Locate the cell with the specified text and output its (x, y) center coordinate. 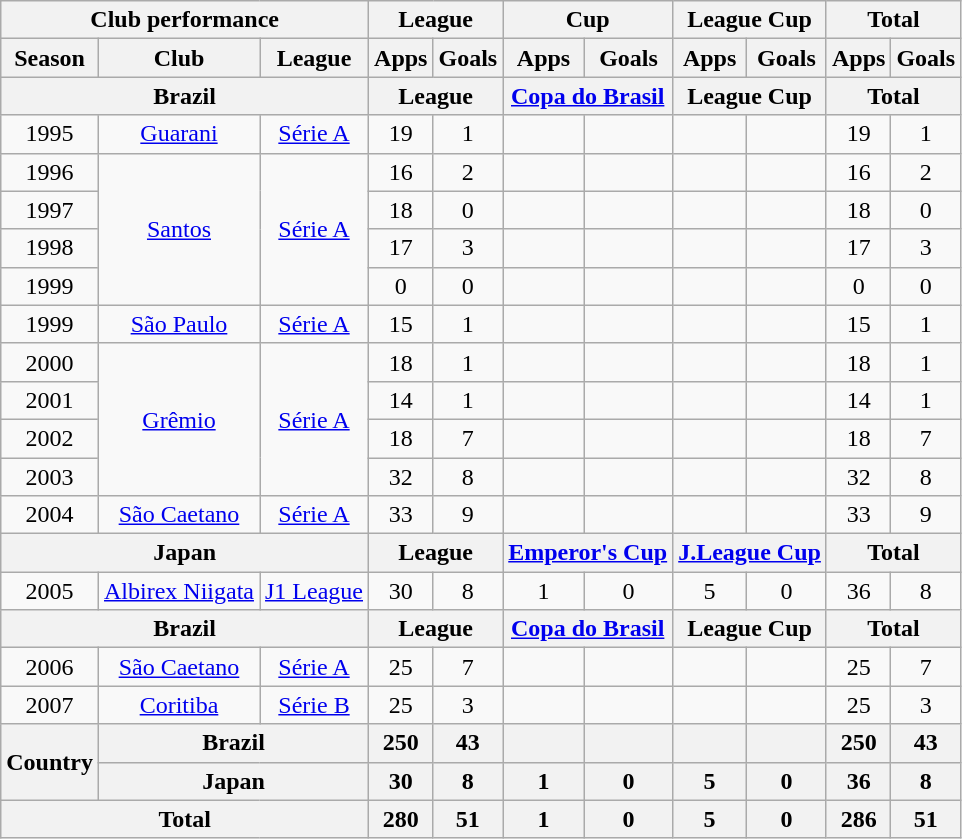
Emperor's Cup (588, 553)
2002 (50, 438)
2004 (50, 515)
Club (178, 58)
286 (858, 819)
2006 (50, 667)
Club performance (185, 20)
Grêmio (178, 419)
1995 (50, 134)
Country (50, 762)
Albirex Niigata (178, 591)
2007 (50, 705)
Season (50, 58)
Santos (178, 229)
J1 League (314, 591)
1996 (50, 172)
2005 (50, 591)
São Paulo (178, 324)
Série B (314, 705)
280 (401, 819)
2000 (50, 362)
Coritiba (178, 705)
2003 (50, 477)
1998 (50, 248)
2001 (50, 400)
Cup (588, 20)
1997 (50, 210)
Guarani (178, 134)
J.League Cup (750, 553)
